Search for the cell housing the specified text and yield its (x, y) center coordinate. 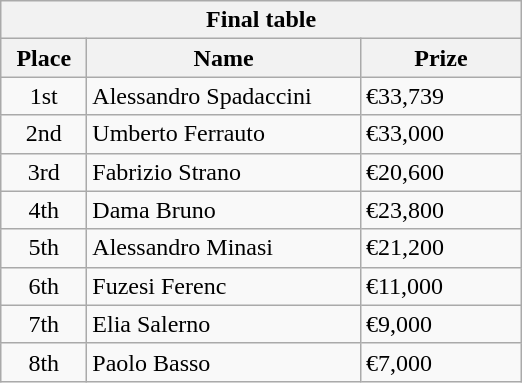
4th (44, 210)
€11,000 (440, 286)
3rd (44, 172)
€21,200 (440, 248)
Fuzesi Ferenc (224, 286)
€23,800 (440, 210)
Alessandro Minasi (224, 248)
€33,000 (440, 134)
7th (44, 324)
€33,739 (440, 96)
2nd (44, 134)
Paolo Basso (224, 362)
Fabrizio Strano (224, 172)
5th (44, 248)
8th (44, 362)
Dama Bruno (224, 210)
€20,600 (440, 172)
Elia Salerno (224, 324)
€7,000 (440, 362)
1st (44, 96)
Alessandro Spadaccini (224, 96)
Prize (440, 58)
Place (44, 58)
Final table (262, 20)
6th (44, 286)
€9,000 (440, 324)
Umberto Ferrauto (224, 134)
Name (224, 58)
